Output the [x, y] coordinate of the center of the cell containing the given text.  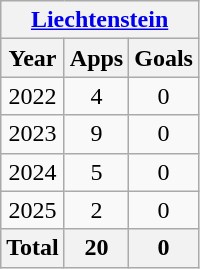
9 [96, 134]
Apps [96, 58]
Liechtenstein [100, 20]
4 [96, 96]
2024 [33, 172]
2022 [33, 96]
Goals [164, 58]
Year [33, 58]
2023 [33, 134]
20 [96, 248]
2025 [33, 210]
2 [96, 210]
5 [96, 172]
Total [33, 248]
